Return [X, Y] of the center of cell containing provided text 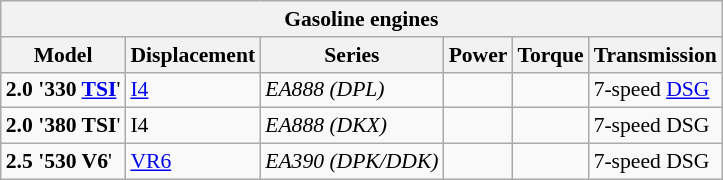
EA390 (DPK/DDK) [352, 162]
EA888 (DPL) [352, 90]
Gasoline engines [362, 19]
EA888 (DKX) [352, 126]
Power [478, 55]
VR6 [192, 162]
2.0 '330 TSI' [64, 90]
Model [64, 55]
Torque [550, 55]
Series [352, 55]
Transmission [656, 55]
2.5 '530 V6' [64, 162]
2.0 '380 TSI' [64, 126]
Displacement [192, 55]
